Find where the given text appears and provide that cell's center as (X, Y) coordinate. 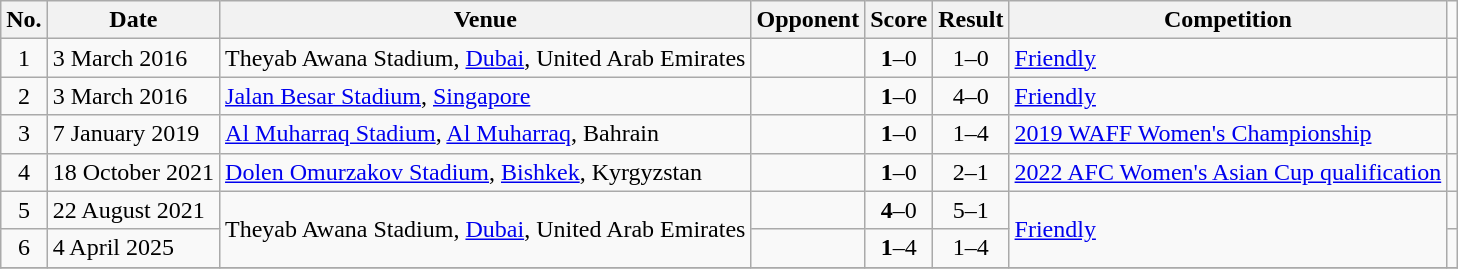
Result (971, 20)
5–1 (971, 210)
4 April 2025 (133, 248)
Score (899, 20)
22 August 2021 (133, 210)
5 (24, 210)
3 (24, 134)
4 (24, 172)
No. (24, 20)
Jalan Besar Stadium, Singapore (486, 96)
18 October 2021 (133, 172)
Date (133, 20)
7 January 2019 (133, 134)
Al Muharraq Stadium, Al Muharraq, Bahrain (486, 134)
Venue (486, 20)
2–1 (971, 172)
2019 WAFF Women's Championship (1228, 134)
6 (24, 248)
Dolen Omurzakov Stadium, Bishkek, Kyrgyzstan (486, 172)
1 (24, 58)
Competition (1228, 20)
2022 AFC Women's Asian Cup qualification (1228, 172)
Opponent (808, 20)
2 (24, 96)
